Provide the (X, Y) coordinate of the cell's center where the given text is located.  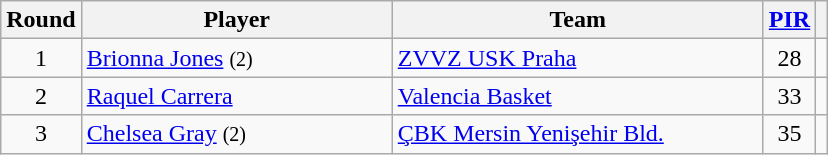
Player (236, 20)
Round (41, 20)
Valencia Basket (578, 96)
2 (41, 96)
Raquel Carrera (236, 96)
ÇBK Mersin Yenişehir Bld. (578, 134)
ZVVZ USK Praha (578, 58)
PIR (789, 20)
Brionna Jones (2) (236, 58)
3 (41, 134)
28 (789, 58)
33 (789, 96)
1 (41, 58)
Chelsea Gray (2) (236, 134)
Team (578, 20)
35 (789, 134)
